Output the [x, y] coordinate of the center of the cell containing the given text.  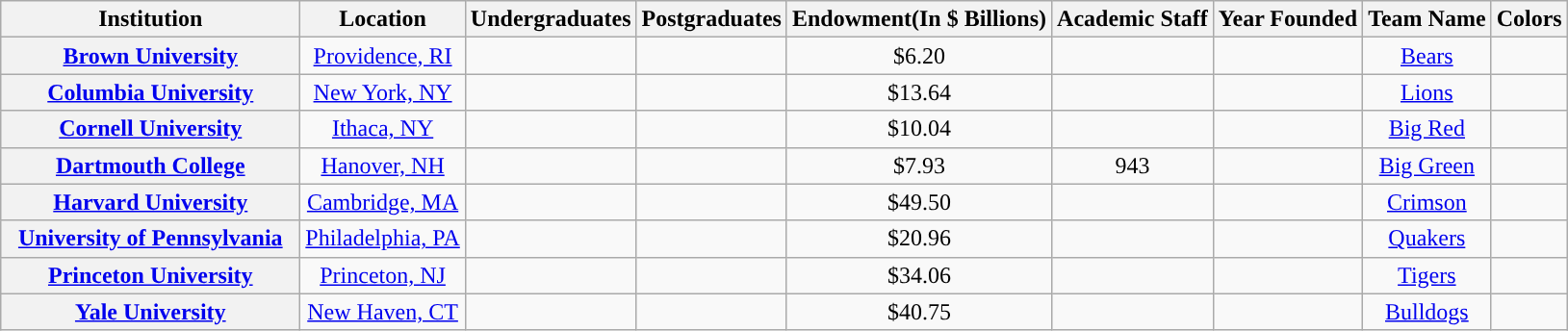
Academic Staff [1133, 19]
$34.06 [918, 275]
Lions [1427, 92]
Big Red [1427, 129]
Team Name [1427, 19]
$6.20 [918, 56]
Endowment(In $ Billions) [918, 19]
Brown University [150, 56]
Providence, RI [383, 56]
$7.93 [918, 165]
Bears [1427, 56]
University of Pennsylvania [150, 239]
Cambridge, MA [383, 202]
Harvard University [150, 202]
New Haven, CT [383, 312]
Colors [1529, 19]
Columbia University [150, 92]
$13.64 [918, 92]
Quakers [1427, 239]
New York, NY [383, 92]
Tigers [1427, 275]
Philadelphia, PA [383, 239]
Princeton, NJ [383, 275]
Dartmouth College [150, 165]
Ithaca, NY [383, 129]
Undergraduates [551, 19]
$49.50 [918, 202]
Bulldogs [1427, 312]
943 [1133, 165]
$10.04 [918, 129]
Location [383, 19]
Yale University [150, 312]
Cornell University [150, 129]
Postgraduates [711, 19]
Big Green [1427, 165]
$20.96 [918, 239]
$40.75 [918, 312]
Crimson [1427, 202]
Year Founded [1288, 19]
Hanover, NH [383, 165]
Princeton University [150, 275]
Institution [150, 19]
